Return [X, Y] of the center of cell containing provided text 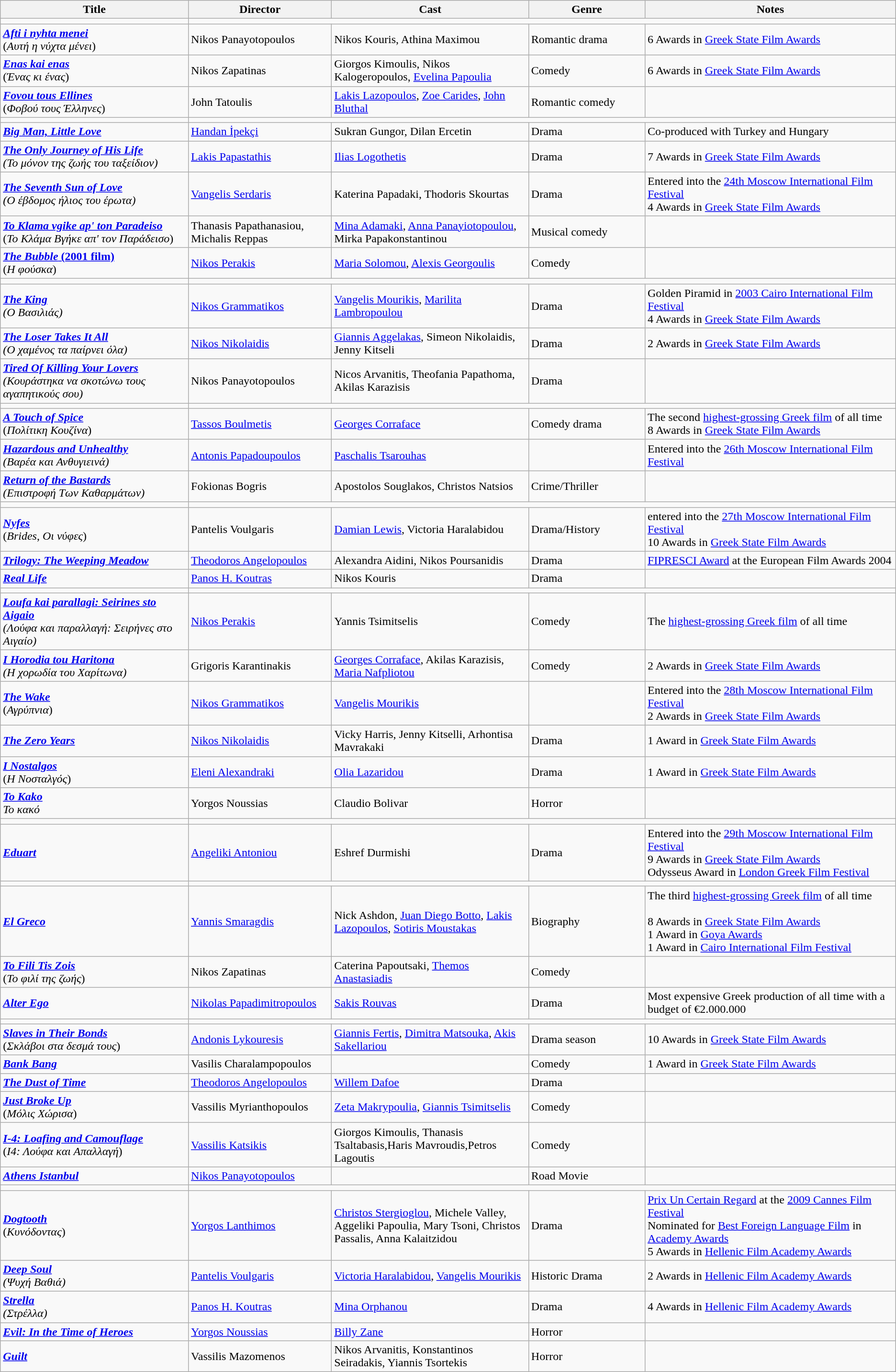
Damian Lewis, Victoria Haralabidou [430, 529]
Guilt [95, 1356]
Vassilis Mazomenos [260, 1356]
Romantic comedy [587, 102]
I Nostalgos(Η Νοσταλγός) [95, 772]
Return of the Bastards(Επιστροφή Των Καθαρμάτων) [95, 487]
Vangelis Mourikis, Marilita Lambropoulou [430, 306]
The Only Journey of His Life(Το μόνον της ζωής του ταξείδιον) [95, 156]
Paschalis Tsarouhas [430, 455]
Fovou tous Ellines(Φοβού τους Έλληνες) [95, 102]
I-4: Loafing and Camouflage(Ι4: Λούφα και Απαλλαγή) [95, 1145]
10 Awards in Greek State Film Awards [770, 1039]
Entered into the 26th Moscow International Film Festival [770, 455]
The Wake (Αγρύπνια) [95, 703]
The Seventh Sun of Love (Ο έβδομος ήλιος του έρωτα) [95, 194]
Nikos Kouris, Athina Maximou [430, 39]
The King(Ο Βασιλιάς) [95, 306]
Handan İpekçi [260, 132]
Grigoris Karantinakis [260, 666]
Nick Ashdon, Juan Diego Botto, Lakis Lazopoulos, Sotiris Moustakas [430, 921]
Vasilis Charalampopoulos [260, 1064]
Crime/Thriller [587, 487]
Giannis Aggelakas, Simeon Nikolaidis, Jenny Kitseli [430, 344]
Vassilis Katsikis [260, 1145]
Historic Drama [587, 1276]
El Greco [95, 921]
Most expensive Greek production of all time with a budget of €2.000.000 [770, 1003]
Nicos Arvanitis, Theofania Papathoma, Akilas Karazisis [430, 381]
Katerina Papadaki, Thodoris Skourtas [430, 194]
Strella(Στρέλλα) [95, 1307]
Eshref Durmishi [430, 852]
Afti i nyhta menei(Αυτή η νύχτα μένει) [95, 39]
Georges Corraface [430, 424]
Notes [770, 10]
Bank Bang [95, 1064]
Evil: In the Time of Heroes [95, 1332]
Hazardous and Unhealthy(Βαρέα και Ανθυγιεινά) [95, 455]
A Touch of Spice(Πολίτικη Κουζίνα) [95, 424]
Comedy drama [587, 424]
Dogtooth (Κυνόδοντας) [95, 1225]
Lakis Lazopoulos, Zoe Carides, John Bluthal [430, 102]
Genre [587, 10]
To KakoΤο κακό [95, 804]
Entered into the 24th Moscow International Film Festival4 Awards in Greek State Film Awards [770, 194]
Athens Istanbul [95, 1176]
Yannis Tsimitselis [430, 622]
Vicky Harris, Jenny Kitselli, Arhontisa Mavrakaki [430, 740]
Yorgos Lanthimos [260, 1225]
Fokionas Bogris [260, 487]
Sakis Rouvas [430, 1003]
Romantic drama [587, 39]
Vangelis Mourikis [430, 703]
Eduart [95, 852]
Ilias Logothetis [430, 156]
Nikos Kouris [430, 578]
Mina Adamaki, Anna Panayiotopoulou, Mirka Papakonstantinou [430, 232]
The second highest-grossing Greek film of all time8 Awards in Greek State Film Awards [770, 424]
4 Awards in Hellenic Film Academy Awards [770, 1307]
Christos Stergioglou, Michele Valley, Aggeliki Papoulia, Mary Tsoni, Christos Passalis, Anna Kalaitzidou [430, 1225]
7 Awards in Greek State Film Awards [770, 156]
Eleni Alexandraki [260, 772]
Nikos Arvanitis, Konstantinos Seiradakis, Yiannis Tsortekis [430, 1356]
Drama season [587, 1039]
Golden Piramid in 2003 Cairo International Film Festival4 Awards in Greek State Film Awards [770, 306]
Real Life [95, 578]
entered into the 27th Moscow International Film Festival10 Awards in Greek State Film Awards [770, 529]
Caterina Papoutsaki, Themos Anastasiadis [430, 972]
Deep Soul(Ψυχή Βαθιά) [95, 1276]
Vangelis Serdaris [260, 194]
Georges Corraface, Akilas Karazisis, Maria Nafpliotou [430, 666]
Slaves in Their Bonds (Σκλάβοι στα δεσμά τους) [95, 1039]
Vassilis Myrianthopoulos [260, 1107]
Loufa kai parallagi: Seirines sto Aigaio(Λούφα και παραλλαγή: Σειρήνες στο Αιγαίο) [95, 622]
Alexandra Aidini, Nikos Poursanidis [430, 560]
The highest-grossing Greek film of all time [770, 622]
Thanasis Papathanasiou, Michalis Reppas [260, 232]
Tired Of Killing Your Lovers(Κουράστηκα να σκοτώνω τους αγαπητικούς σου) [95, 381]
Director [260, 10]
Angeliki Antoniou [260, 852]
Tassos Boulmetis [260, 424]
Giorgos Kimoulis, Thanasis Tsaltabasis,Haris Mavroudis,Petros Lagoutis [430, 1145]
Andonis Lykouresis [260, 1039]
Yannis Smaragdis [260, 921]
Entered into the 29th Moscow International Film Festival9 Awards in Greek State Film AwardsOdysseus Award in London Greek Film Festival [770, 852]
To Fili Tis Zois (Το φιλί της ζωής) [95, 972]
I Horodia tou Haritona(Η χορωδία του Χαρίτωνα) [95, 666]
Nikolas Papadimitropoulos [260, 1003]
Victoria Haralabidou, Vangelis Mourikis [430, 1276]
Willem Dafoe [430, 1082]
Sukran Gungor, Dilan Ercetin [430, 132]
Antonis Papadoupoulos [260, 455]
Title [95, 10]
Giannis Fertis, Dimitra Matsouka, Akis Sakellariou [430, 1039]
Just Broke Up(Μόλις Χώρισα) [95, 1107]
Musical comedy [587, 232]
To Klama vgike ap' ton Paradeiso(Το Κλάμα Βγήκε απ' τον Παράδεισο) [95, 232]
Enas kai enas(Ένας κι ένας) [95, 71]
Lakis Papastathis [260, 156]
Apostolos Souglakos, Christos Natsios [430, 487]
Olia Lazaridou [430, 772]
Claudio Bolivar [430, 804]
Cast [430, 10]
Giorgos Kimoulis, Nikos Kalogeropoulos, Evelina Papoulia [430, 71]
Mina Orphanou [430, 1307]
Biography [587, 921]
John Tatoulis [260, 102]
Trilogy: The Weeping Meadow [95, 560]
FIPRESCI Award at the European Film Awards 2004 [770, 560]
Maria Solomou, Alexis Georgoulis [430, 262]
The Zero Years [95, 740]
Zeta Makrypoulia, Giannis Tsimitselis [430, 1107]
The Bubble (2001 film)(Η φούσκα) [95, 262]
Entered into the 28th Moscow International Film Festival2 Awards in Greek State Film Awards [770, 703]
Billy Zane [430, 1332]
Co-produced with Turkey and Hungary [770, 132]
Drama/History [587, 529]
The Loser Takes It All(Ο χαμένος τα παίρνει όλα) [95, 344]
Nyfes(Brides, Οι νύφες) [95, 529]
Alter Ego [95, 1003]
Big Man, Little Love [95, 132]
Road Movie [587, 1176]
The Dust of Time [95, 1082]
2 Awards in Hellenic Film Academy Awards [770, 1276]
